For the text-containing cell, return its midpoint in [x, y] coordinate format. 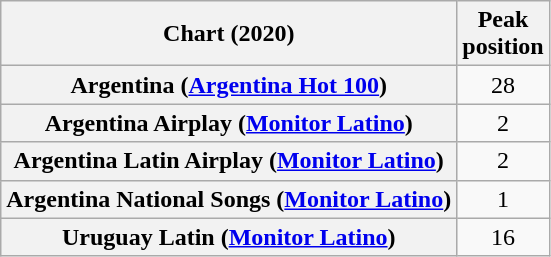
28 [503, 85]
Chart (2020) [229, 34]
Argentina National Songs (Monitor Latino) [229, 199]
Uruguay Latin (Monitor Latino) [229, 237]
Peak position [503, 34]
Argentina (Argentina Hot 100) [229, 85]
16 [503, 237]
Argentina Latin Airplay (Monitor Latino) [229, 161]
Argentina Airplay (Monitor Latino) [229, 123]
1 [503, 199]
